From the cell containing the given text, extract its center point as (X, Y) coordinate. 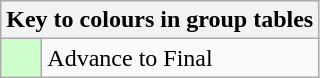
Advance to Final (180, 58)
Key to colours in group tables (160, 20)
